Output the [x, y] coordinate of the center of the cell containing the given text.  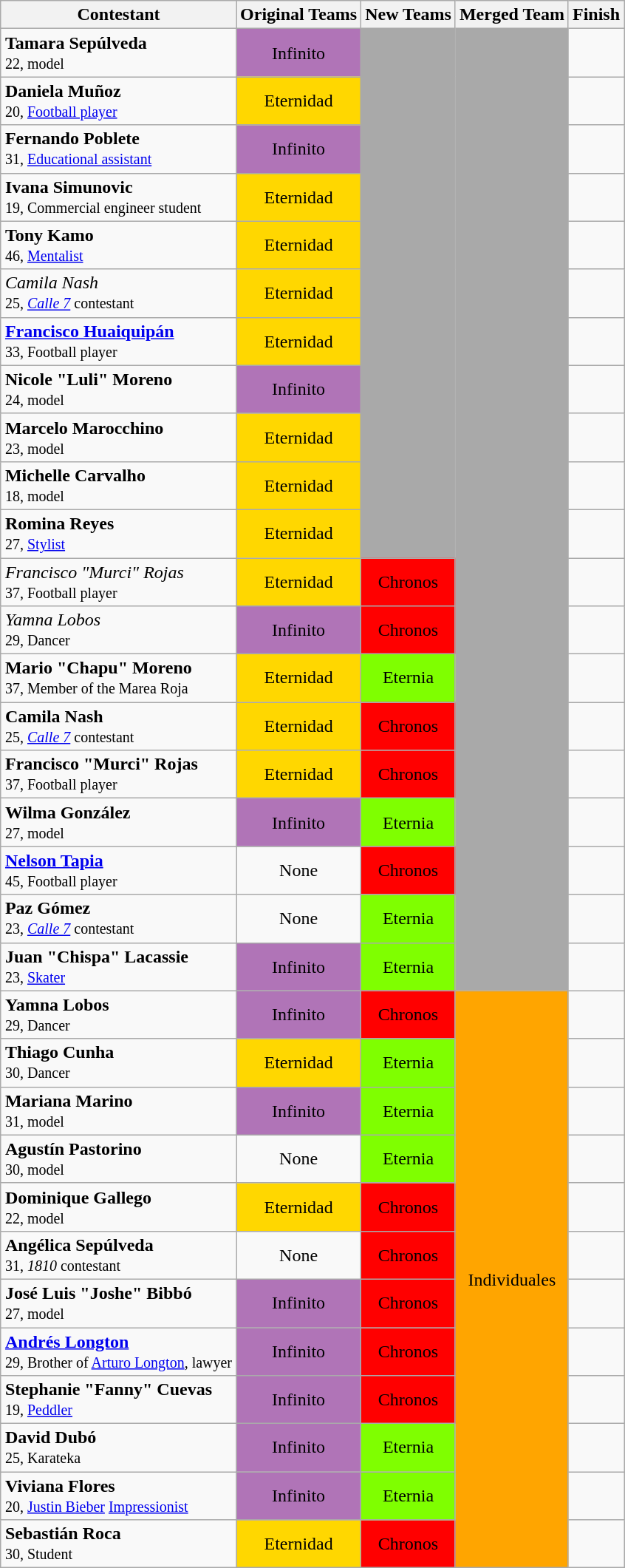
José Luis "Joshe" Bibbó27, model [118, 1303]
Dominique Gallego22, model [118, 1206]
Fernando Poblete31, Educational assistant [118, 149]
Mario "Chapu" Moreno37, Member of the Marea Roja [118, 679]
Juan "Chispa" Lacassie23, Skater [118, 967]
Francisco Huaiquipán33, Football player [118, 342]
Mariana Marino31, model [118, 1110]
Finish [595, 15]
Tamara Sepúlveda22, model [118, 53]
Stephanie "Fanny" Cuevas19, Peddler [118, 1400]
Andrés Longton29, Brother of Arturo Longton, lawyer [118, 1351]
Paz Gómez23, Calle 7 contestant [118, 918]
Individuales [511, 1279]
Merged Team [511, 15]
Contestant [118, 15]
Marcelo Marocchino23, model [118, 438]
Wilma González27, model [118, 822]
Viviana Flores20, Justin Bieber Impressionist [118, 1496]
Tony Kamo46, Mentalist [118, 245]
Romina Reyes27, Stylist [118, 534]
New Teams [409, 15]
Nelson Tapia45, Football player [118, 871]
Thiago Cunha30, Dancer [118, 1063]
David Dubó25, Karateka [118, 1447]
Ivana Simunovic19, Commercial engineer student [118, 197]
Nicole "Luli" Moreno24, model [118, 389]
Agustín Pastorino30, model [118, 1159]
Michelle Carvalho18, model [118, 485]
Sebastián Roca30, Student [118, 1544]
Daniela Muñoz20, Football player [118, 101]
Original Teams [298, 15]
Angélica Sepúlveda31, 1810 contestant [118, 1255]
